Search for the cell housing the specified text and yield its [X, Y] center coordinate. 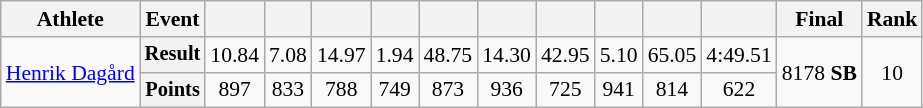
65.05 [672, 55]
7.08 [288, 55]
725 [566, 90]
897 [234, 90]
14.97 [342, 55]
14.30 [506, 55]
Athlete [70, 19]
788 [342, 90]
5.10 [619, 55]
749 [395, 90]
10 [892, 72]
Points [173, 90]
941 [619, 90]
Event [173, 19]
Henrik Dagård [70, 72]
Final [820, 19]
873 [448, 90]
42.95 [566, 55]
48.75 [448, 55]
1.94 [395, 55]
833 [288, 90]
622 [738, 90]
Rank [892, 19]
10.84 [234, 55]
8178 SB [820, 72]
Result [173, 55]
936 [506, 90]
4:49.51 [738, 55]
814 [672, 90]
